Provide the (X, Y) coordinate of the cell's center where the given text is located.  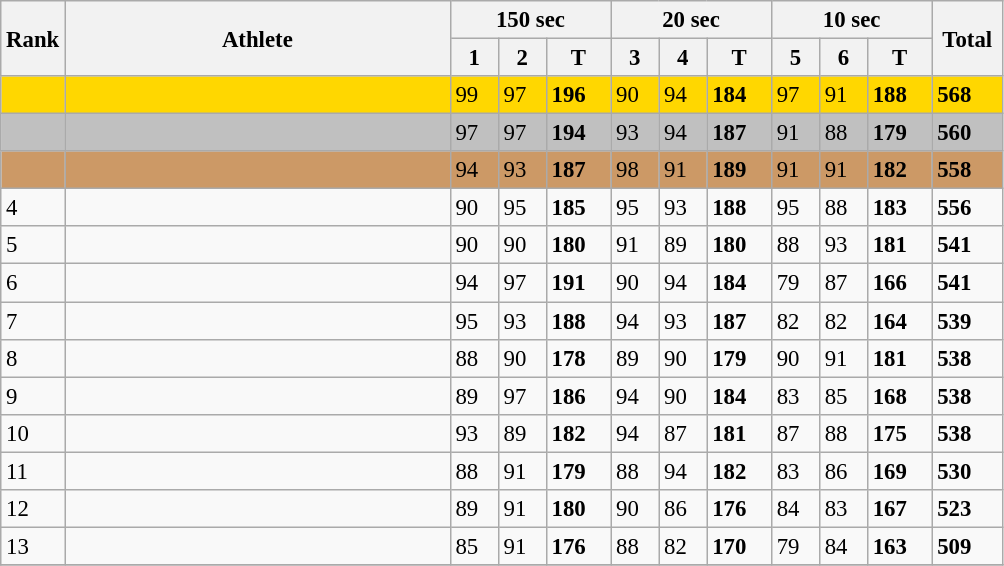
9 (33, 396)
183 (899, 208)
1 (474, 58)
189 (739, 170)
10 sec (852, 20)
12 (33, 509)
3 (635, 58)
Athlete (258, 38)
169 (899, 471)
178 (578, 358)
175 (899, 433)
530 (968, 471)
8 (33, 358)
196 (578, 95)
167 (899, 509)
Rank (33, 38)
98 (635, 170)
168 (899, 396)
194 (578, 133)
11 (33, 471)
164 (899, 321)
170 (739, 546)
99 (474, 95)
163 (899, 546)
556 (968, 208)
558 (968, 170)
Total (968, 38)
539 (968, 321)
13 (33, 546)
2 (522, 58)
560 (968, 133)
185 (578, 208)
523 (968, 509)
150 sec (530, 20)
7 (33, 321)
20 sec (692, 20)
191 (578, 283)
568 (968, 95)
509 (968, 546)
166 (899, 283)
186 (578, 396)
10 (33, 433)
